Return [X, Y] of the center of cell containing provided text 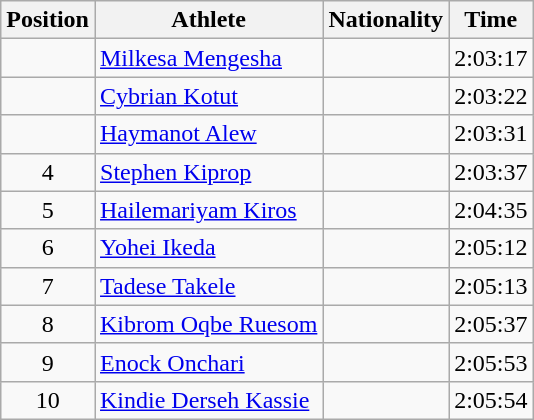
9 [48, 362]
Haymanot Alew [208, 134]
2:03:17 [491, 58]
Kibrom Oqbe Ruesom [208, 324]
2:04:35 [491, 210]
Position [48, 20]
6 [48, 248]
2:05:13 [491, 286]
Stephen Kiprop [208, 172]
Enock Onchari [208, 362]
2:03:22 [491, 96]
2:05:53 [491, 362]
Cybrian Kotut [208, 96]
Hailemariyam Kiros [208, 210]
Nationality [386, 20]
2:05:54 [491, 400]
Tadese Takele [208, 286]
Milkesa Mengesha [208, 58]
7 [48, 286]
8 [48, 324]
2:03:37 [491, 172]
Kindie Derseh Kassie [208, 400]
10 [48, 400]
Time [491, 20]
4 [48, 172]
Yohei Ikeda [208, 248]
5 [48, 210]
2:05:12 [491, 248]
2:05:37 [491, 324]
Athlete [208, 20]
2:03:31 [491, 134]
